Return [X, Y] of the center of cell containing provided text 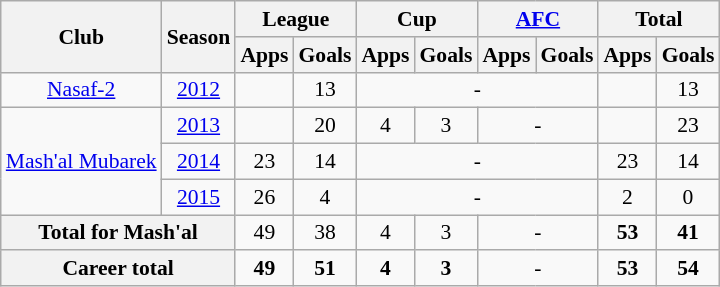
Total [658, 19]
Total for Mash'al [118, 233]
2014 [199, 162]
20 [324, 126]
Cup [416, 19]
2013 [199, 126]
38 [324, 233]
Career total [118, 269]
2 [627, 197]
41 [688, 233]
Nasaf-2 [82, 90]
AFC [538, 19]
Mash'al Mubarek [82, 162]
Season [199, 36]
54 [688, 269]
League [296, 19]
2012 [199, 90]
0 [688, 197]
26 [264, 197]
2015 [199, 197]
Club [82, 36]
51 [324, 269]
